Return the (x, y) coordinate for the center point of the cell that contains the specified text.  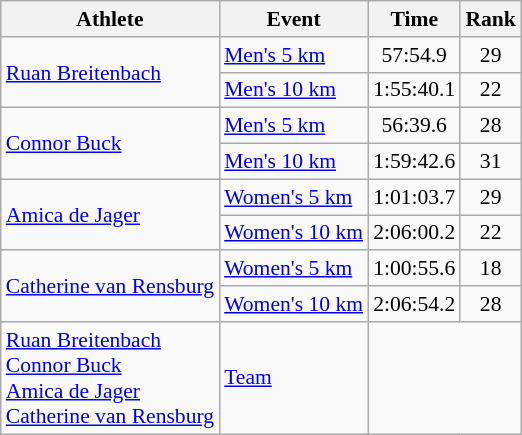
2:06:00.2 (414, 233)
57:54.9 (414, 55)
1:59:42.6 (414, 162)
Connor Buck (110, 144)
18 (490, 269)
Rank (490, 19)
Time (414, 19)
Amica de Jager (110, 214)
Ruan Breitenbach (110, 72)
1:55:40.1 (414, 90)
56:39.6 (414, 126)
Team (294, 378)
1:00:55.6 (414, 269)
31 (490, 162)
Athlete (110, 19)
Event (294, 19)
2:06:54.2 (414, 304)
1:01:03.7 (414, 197)
Catherine van Rensburg (110, 286)
Ruan BreitenbachConnor BuckAmica de JagerCatherine van Rensburg (110, 378)
